Detect which cell encompasses the target text, then output its [X, Y] center coordinate. 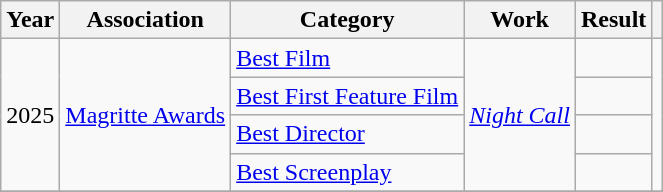
Best Film [348, 58]
Best Screenplay [348, 172]
Result [613, 20]
Year [30, 20]
Association [146, 20]
Night Call [520, 115]
Magritte Awards [146, 115]
Best First Feature Film [348, 96]
Best Director [348, 134]
Work [520, 20]
Category [348, 20]
2025 [30, 115]
